Search for the cell housing the specified text and yield its (x, y) center coordinate. 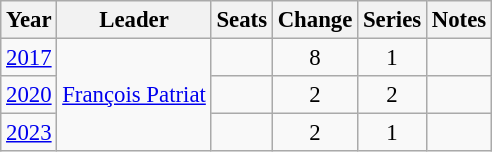
Series (392, 20)
Year (29, 20)
2017 (29, 58)
Leader (134, 20)
Notes (458, 20)
2020 (29, 95)
François Patriat (134, 96)
Seats (242, 20)
8 (314, 58)
2023 (29, 133)
Change (314, 20)
